Find where the given text appears and provide that cell's center as (x, y) coordinate. 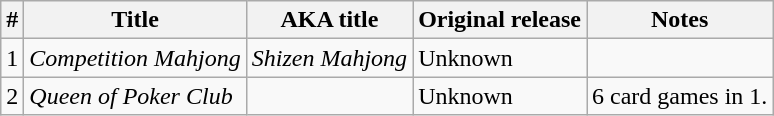
6 card games in 1. (680, 96)
Queen of Poker Club (135, 96)
# (12, 20)
2 (12, 96)
Competition Mahjong (135, 58)
Title (135, 20)
Shizen Mahjong (329, 58)
AKA title (329, 20)
1 (12, 58)
Notes (680, 20)
Original release (500, 20)
